Determine the [X, Y] coordinate at the center of the cell enclosing the given text.  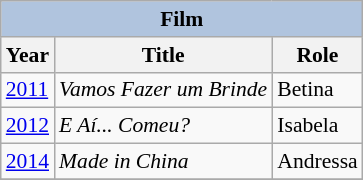
Title [163, 55]
E Aí... Comeu? [163, 126]
Role [317, 55]
Made in China [163, 162]
Year [28, 55]
Vamos Fazer um Brinde [163, 90]
2014 [28, 162]
Betina [317, 90]
Film [182, 19]
2012 [28, 126]
Isabela [317, 126]
2011 [28, 90]
Andressa [317, 162]
